Extract the (x, y) coordinate from the center of the cell holding the provided text.  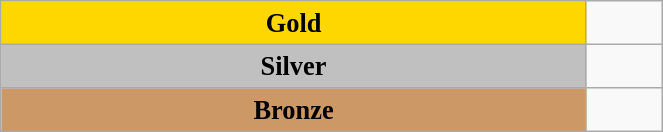
Bronze (294, 109)
Gold (294, 22)
Silver (294, 66)
